Return the [x, y] coordinate for the center point of the cell that contains the specified text.  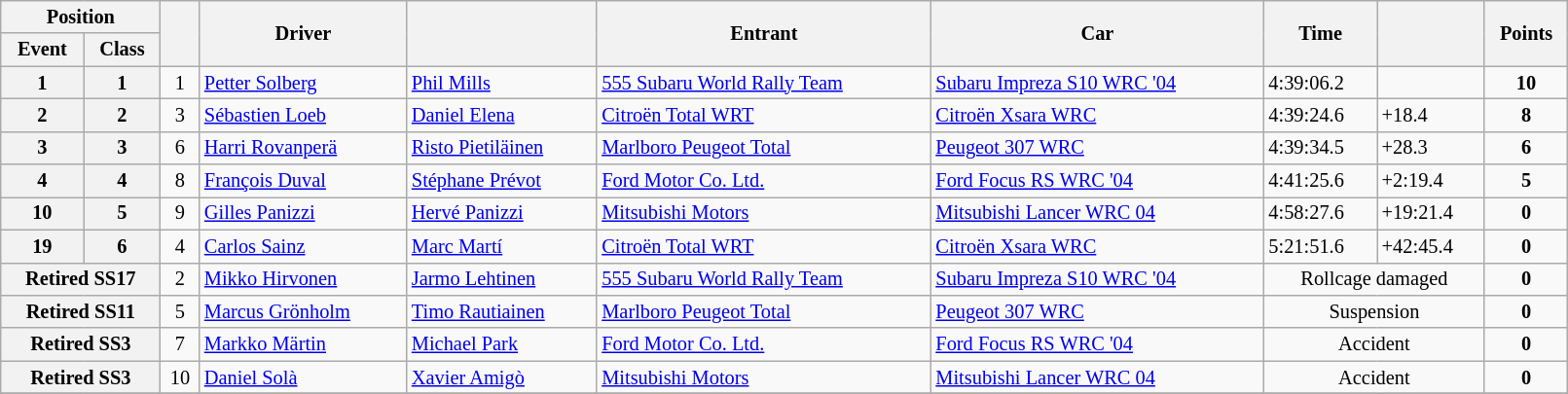
5:21:51.6 [1320, 246]
19 [43, 246]
Suspension [1374, 311]
Mikko Hirvonen [304, 279]
4:39:06.2 [1320, 83]
Entrant [763, 33]
Points [1526, 33]
7 [180, 344]
Car [1097, 33]
Carlos Sainz [304, 246]
Phil Mills [502, 83]
François Duval [304, 181]
+28.3 [1431, 148]
Stéphane Prévot [502, 181]
Position [81, 17]
Petter Solberg [304, 83]
Michael Park [502, 344]
9 [180, 213]
Marc Martí [502, 246]
Timo Rautiainen [502, 311]
Gilles Panizzi [304, 213]
Markko Märtin [304, 344]
Rollcage damaged [1374, 279]
Class [123, 50]
+42:45.4 [1431, 246]
Risto Pietiläinen [502, 148]
Xavier Amigò [502, 377]
Event [43, 50]
Daniel Elena [502, 115]
+18.4 [1431, 115]
Hervé Panizzi [502, 213]
+2:19.4 [1431, 181]
Driver [304, 33]
Daniel Solà [304, 377]
Marcus Grönholm [304, 311]
4:39:34.5 [1320, 148]
Jarmo Lehtinen [502, 279]
Time [1320, 33]
4:39:24.6 [1320, 115]
Retired SS17 [81, 279]
4:41:25.6 [1320, 181]
+19:21.4 [1431, 213]
Harri Rovanperä [304, 148]
Sébastien Loeb [304, 115]
4:58:27.6 [1320, 213]
Retired SS11 [81, 311]
